Output the [X, Y] coordinate of the center of the cell containing the given text.  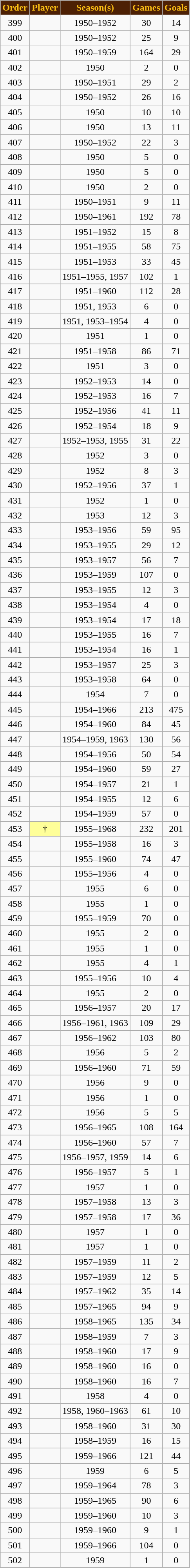
213 [147, 709]
488 [15, 1351]
496 [15, 1471]
70 [147, 919]
425 [15, 411]
463 [15, 978]
1956–1957, 1959 [95, 1157]
423 [15, 381]
467 [15, 1038]
1951–1953 [95, 262]
400 [15, 38]
427 [15, 441]
121 [147, 1456]
435 [15, 560]
438 [15, 605]
476 [15, 1172]
399 [15, 23]
499 [15, 1515]
453 [15, 829]
464 [15, 993]
1951, 1953 [95, 306]
498 [15, 1501]
201 [176, 829]
456 [15, 873]
451 [15, 799]
437 [15, 590]
1958 [95, 1396]
1955–1958 [95, 844]
1955–1960 [95, 859]
434 [15, 545]
449 [15, 769]
431 [15, 500]
44 [176, 1456]
408 [15, 157]
108 [147, 1127]
Player [45, 8]
61 [147, 1411]
† [45, 829]
469 [15, 1068]
1956–1962 [95, 1038]
491 [15, 1396]
1953–1956 [95, 530]
1953–1958 [95, 680]
500 [15, 1530]
64 [147, 680]
102 [147, 276]
58 [147, 247]
483 [15, 1277]
94 [147, 1306]
407 [15, 142]
20 [147, 1008]
34 [176, 1321]
478 [15, 1202]
75 [176, 247]
Games [147, 8]
495 [15, 1456]
455 [15, 859]
452 [15, 814]
1952–1954 [95, 426]
417 [15, 291]
409 [15, 172]
1954 [95, 695]
421 [15, 351]
413 [15, 232]
462 [15, 963]
47 [176, 859]
1954–1966 [95, 709]
479 [15, 1217]
1953 [95, 515]
459 [15, 919]
112 [147, 291]
1957–1962 [95, 1292]
458 [15, 903]
28 [176, 291]
1955–1959 [95, 919]
442 [15, 665]
232 [147, 829]
497 [15, 1486]
402 [15, 67]
27 [176, 769]
419 [15, 321]
1959–1965 [95, 1501]
428 [15, 456]
480 [15, 1232]
26 [147, 97]
460 [15, 933]
1951–1952 [95, 232]
486 [15, 1321]
Goals [176, 8]
107 [147, 575]
Season(s) [95, 8]
1954–1957 [95, 784]
432 [15, 515]
473 [15, 1127]
Order [15, 8]
502 [15, 1560]
41 [147, 411]
474 [15, 1142]
490 [15, 1381]
481 [15, 1247]
1950–1959 [95, 53]
1959–1964 [95, 1486]
135 [147, 1321]
494 [15, 1441]
1955–1968 [95, 829]
37 [147, 486]
444 [15, 695]
441 [15, 649]
501 [15, 1545]
404 [15, 97]
454 [15, 844]
1956–1961, 1963 [95, 1023]
33 [147, 262]
429 [15, 471]
487 [15, 1336]
424 [15, 396]
457 [15, 888]
54 [176, 754]
84 [147, 724]
477 [15, 1187]
415 [15, 262]
470 [15, 1082]
95 [176, 530]
130 [147, 739]
440 [15, 635]
1952–1953, 1955 [95, 441]
410 [15, 187]
406 [15, 127]
1954–1955 [95, 799]
471 [15, 1097]
74 [147, 859]
461 [15, 948]
1953–1959 [95, 575]
468 [15, 1053]
414 [15, 247]
192 [147, 217]
482 [15, 1262]
403 [15, 82]
465 [15, 1008]
1951–1955 [95, 247]
109 [147, 1023]
1950–1961 [95, 217]
443 [15, 680]
430 [15, 486]
104 [147, 1545]
416 [15, 276]
1951, 1953–1954 [95, 321]
472 [15, 1112]
1956–1965 [95, 1127]
103 [147, 1038]
36 [176, 1217]
436 [15, 575]
447 [15, 739]
35 [147, 1292]
1957–1965 [95, 1306]
433 [15, 530]
426 [15, 426]
1954–1959, 1963 [95, 739]
1958–1965 [95, 1321]
489 [15, 1366]
50 [147, 754]
445 [15, 709]
420 [15, 336]
446 [15, 724]
1951–1955, 1957 [95, 276]
448 [15, 754]
439 [15, 620]
80 [176, 1038]
492 [15, 1411]
21 [147, 784]
1951–1960 [95, 291]
493 [15, 1426]
86 [147, 351]
450 [15, 784]
485 [15, 1306]
1958, 1960–1963 [95, 1411]
405 [15, 112]
1954–1959 [95, 814]
422 [15, 366]
1951–1958 [95, 351]
412 [15, 217]
90 [147, 1501]
418 [15, 306]
484 [15, 1292]
466 [15, 1023]
411 [15, 202]
401 [15, 53]
1954–1956 [95, 754]
